Locate the cell with the specified text and output its [X, Y] center coordinate. 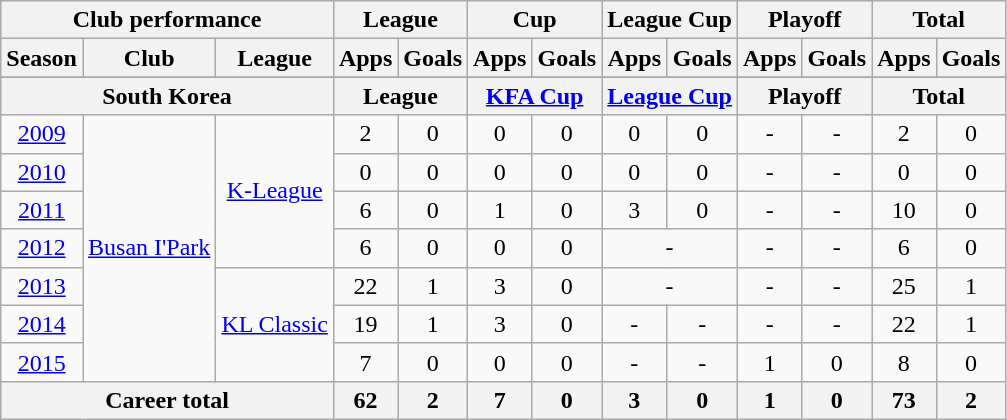
73 [904, 400]
8 [904, 362]
Season [42, 58]
2015 [42, 362]
10 [904, 210]
South Korea [168, 96]
Busan I'Park [148, 248]
Cup [535, 20]
Career total [168, 400]
KL Classic [274, 324]
2009 [42, 134]
2012 [42, 248]
KFA Cup [535, 96]
2010 [42, 172]
K-League [274, 191]
Club [148, 58]
19 [365, 324]
2013 [42, 286]
25 [904, 286]
2011 [42, 210]
2014 [42, 324]
62 [365, 400]
Club performance [168, 20]
